Return the (x, y) coordinate for the center point of the cell that contains the specified text.  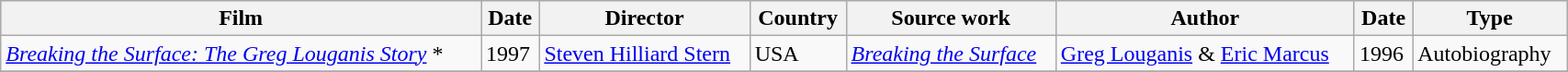
Film (241, 18)
Country (797, 18)
Autobiography (1490, 54)
1996 (1383, 54)
Source work (951, 18)
Director (645, 18)
Greg Louganis & Eric Marcus (1205, 54)
Steven Hilliard Stern (645, 54)
Breaking the Surface (951, 54)
Breaking the Surface: The Greg Louganis Story * (241, 54)
Author (1205, 18)
USA (797, 54)
1997 (511, 54)
Type (1490, 18)
